For the text-containing cell, return its midpoint in (x, y) coordinate format. 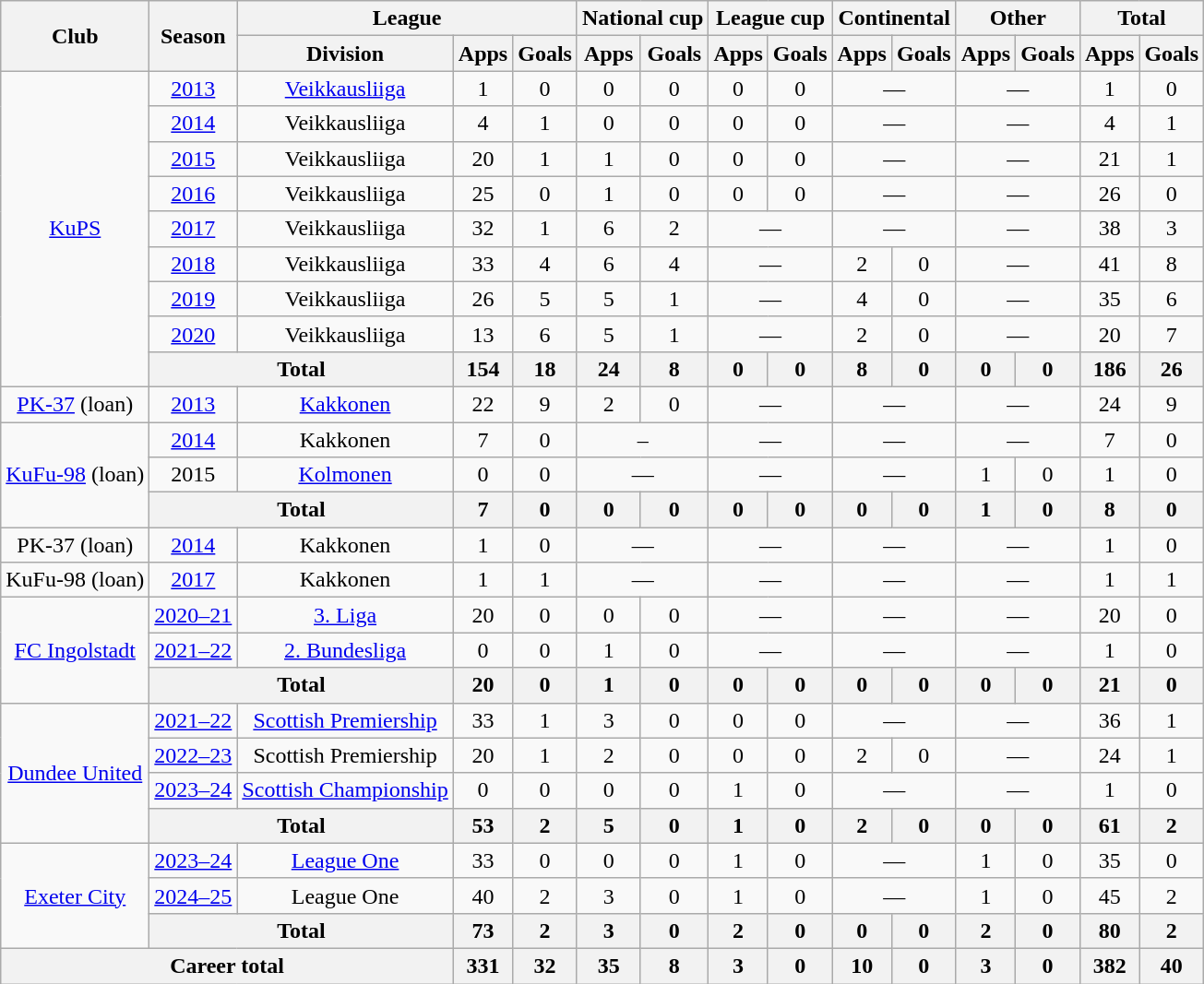
Dundee United (76, 773)
Season (194, 36)
2024–25 (194, 895)
41 (1109, 264)
80 (1109, 931)
FC Ingolstadt (76, 650)
Career total (227, 966)
League cup (770, 18)
45 (1109, 895)
2. Bundesliga (345, 650)
331 (483, 966)
KuPS (76, 229)
Club (76, 36)
2019 (194, 299)
186 (1109, 369)
Division (345, 53)
National cup (642, 18)
18 (545, 369)
2020–21 (194, 615)
13 (483, 334)
3. Liga (345, 615)
Continental (894, 18)
– (642, 440)
36 (1109, 720)
League (408, 18)
53 (483, 825)
61 (1109, 825)
2016 (194, 194)
2018 (194, 264)
25 (483, 194)
Kolmonen (345, 475)
2020 (194, 334)
382 (1109, 966)
2022–23 (194, 755)
10 (862, 966)
38 (1109, 229)
22 (483, 404)
Exeter City (76, 895)
154 (483, 369)
Other (1018, 18)
Scottish Championship (345, 790)
73 (483, 931)
